For the text-containing cell, return its midpoint in (X, Y) coordinate format. 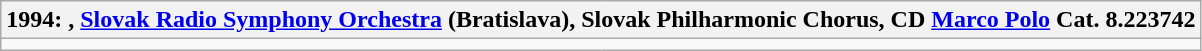
1994: , Slovak Radio Symphony Orchestra (Bratislava), Slovak Philharmonic Chorus, CD Marco Polo Cat. 8.223742 (601, 20)
